Pinpoint the cell where the given text exists, returning its [X, Y] midpoint coordinate. 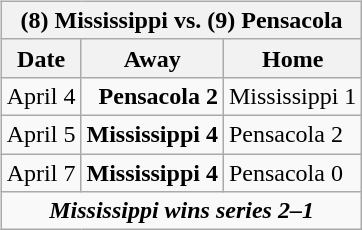
Away [152, 58]
April 7 [41, 173]
Home [292, 58]
Mississippi 1 [292, 96]
Date [41, 58]
Mississippi wins series 2–1 [182, 211]
Pensacola 0 [292, 173]
April 5 [41, 134]
April 4 [41, 96]
(8) Mississippi vs. (9) Pensacola [182, 20]
